Determine the [x, y] coordinate at the center of the cell enclosing the given text.  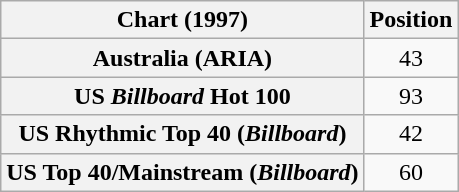
60 [411, 172]
US Billboard Hot 100 [182, 96]
43 [411, 58]
US Rhythmic Top 40 (Billboard) [182, 134]
US Top 40/Mainstream (Billboard) [182, 172]
Position [411, 20]
Australia (ARIA) [182, 58]
Chart (1997) [182, 20]
93 [411, 96]
42 [411, 134]
